Provide the [x, y] coordinate of the cell's center where the given text is located.  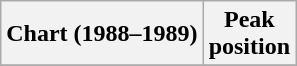
Chart (1988–1989) [102, 34]
Peakposition [249, 34]
